Capture the cell that displays the provided text and extract its (x, y) central coordinate. 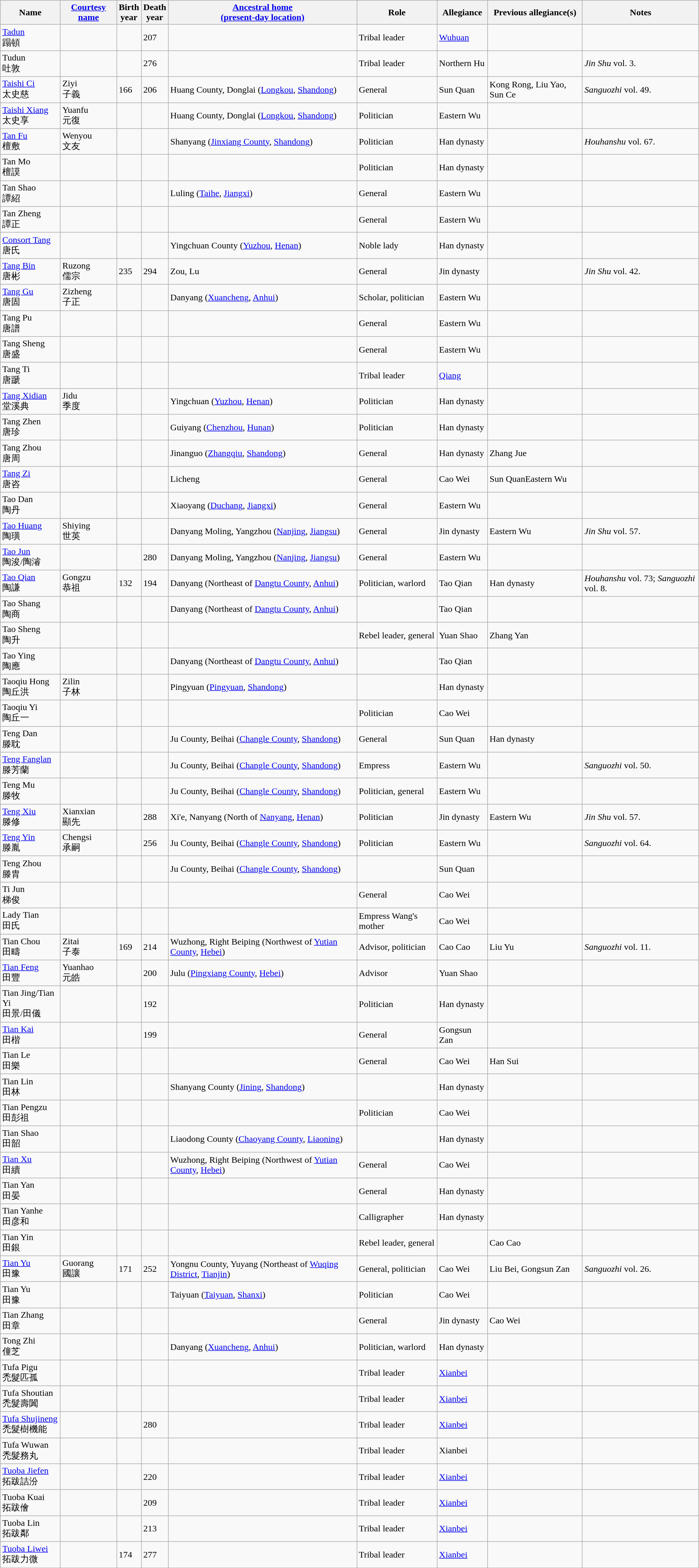
Tang Ti唐蹏 (31, 375)
Birthyear (129, 13)
Lady Tian田氏 (31, 921)
Han Sui (535, 1061)
Teng Mu滕牧 (31, 791)
Tudun吐敦 (31, 63)
Guiyang (Chenzhou, Hunan) (263, 427)
Name (31, 13)
Noble lady (397, 245)
Teng Xiu滕修 (31, 817)
Zilin子林 (88, 687)
Tan Mo檀謨 (31, 168)
Tian Jing/Tian Yi田景/田儀 (31, 1004)
Tian Yin田銀 (31, 1243)
Tian Shao田韶 (31, 1139)
207 (155, 38)
Empress (397, 765)
276 (155, 63)
Teng Yin滕胤 (31, 843)
Sanguozhi vol. 50. (641, 765)
Tan Zheng譚正 (31, 220)
277 (155, 1555)
Tufa Wuwan禿髮務丸 (31, 1451)
Houhanshu vol. 73; Sanguozhi vol. 8. (641, 583)
Tian Xu田續 (31, 1165)
Shiying世英 (88, 532)
Yongnu County, Yuyang (Northeast of Wuqing District, Tianjin) (263, 1269)
Houhanshu vol. 67. (641, 142)
Courtesy name (88, 13)
Tao Shang陶商 (31, 609)
Liu Yu (535, 947)
Xi'e, Nanyang (North of Nanyang, Henan) (263, 817)
Tuoba Jiefen拓跋詰汾 (31, 1477)
Jidu季度 (88, 402)
288 (155, 817)
Northern Hu (462, 63)
Tian Feng田豐 (31, 973)
Tian Pengzu田彭祖 (31, 1113)
Yuanhao元皓 (88, 973)
Liu Bei, Gongsun Zan (535, 1269)
Gongzu恭祖 (88, 583)
Tong Zhi僮芝 (31, 1347)
194 (155, 583)
Politician, general (397, 791)
General, politician (397, 1269)
Taishi Ci太史慈 (31, 90)
Tian Zhang田章 (31, 1321)
Wuhuan (462, 38)
192 (155, 1004)
Taoqiu Hong陶丘洪 (31, 687)
Tao Qian陶謙 (31, 583)
294 (155, 272)
Pingyuan (Pingyuan, Shandong) (263, 687)
Empress Wang's mother (397, 921)
Scholar, politician (397, 297)
Advisor (397, 973)
Ruzong儒宗 (88, 272)
Calligrapher (397, 1217)
Licheng (263, 479)
Tang Zhen唐珍 (31, 427)
Shanyang (Jinxiang County, Shandong) (263, 142)
Tang Zhou唐周 (31, 453)
Deathyear (155, 13)
Tao Jun陶浚/陶濬 (31, 557)
Zhang Yan (535, 635)
Zizheng子正 (88, 297)
Zhang Jue (535, 453)
200 (155, 973)
Julu (Pingxiang County, Hebei) (263, 973)
199 (155, 1035)
Tadun蹋頓 (31, 38)
Wenyou文友 (88, 142)
Tian Kai田楷 (31, 1035)
Sanguozhi vol. 49. (641, 90)
Tang Bin唐彬 (31, 272)
Role (397, 13)
169 (129, 947)
Xiaoyang (Duchang, Jiangxi) (263, 505)
209 (155, 1503)
Tao Dan陶丹 (31, 505)
Luling (Taihe, Jiangxi) (263, 193)
Zou, Lu (263, 272)
Advisor, politician (397, 947)
Jinanguo (Zhangqiu, Shandong) (263, 453)
Taoqiu Yi陶丘一 (31, 713)
Jin Shu vol. 3. (641, 63)
Ancestral home(present-day location) (263, 13)
Tufa Pigu禿髮匹孤 (31, 1373)
235 (129, 272)
Yingchuan (Yuzhou, Henan) (263, 402)
Tuoba Lin拓跋鄰 (31, 1529)
Taiyuan (Taiyuan, Shanxi) (263, 1295)
Tan Fu檀敷 (31, 142)
Yingchuan County (Yuzhou, Henan) (263, 245)
Yuanfu元復 (88, 115)
174 (129, 1555)
132 (129, 583)
Xianxian顯先 (88, 817)
Guorang國讓 (88, 1269)
214 (155, 947)
Sanguozhi vol. 26. (641, 1269)
Tang Sheng唐盛 (31, 350)
Zitai子泰 (88, 947)
Chengsi承嗣 (88, 843)
Ziyi子義 (88, 90)
171 (129, 1269)
Tian Le田樂 (31, 1061)
Qiang (462, 375)
Tian Chou田疇 (31, 947)
Consort Tang唐氏 (31, 245)
252 (155, 1269)
Tian Lin田林 (31, 1087)
Jin Shu vol. 42. (641, 272)
Tang Pu唐譜 (31, 323)
Shanyang County (Jining, Shandong) (263, 1087)
Ti Jun梯俊 (31, 895)
Allegiance (462, 13)
Liaodong County (Chaoyang County, Liaoning) (263, 1139)
Tian Yan田晏 (31, 1191)
Notes (641, 13)
Tufa Shujineng禿髮樹機能 (31, 1425)
Tang Gu唐固 (31, 297)
Tao Sheng陶升 (31, 635)
Tang Xidian堂溪典 (31, 402)
Tufa Shoutian禿髮壽闐 (31, 1399)
Tuoba Liwei拓跋力微 (31, 1555)
Tao Ying陶應 (31, 661)
166 (129, 90)
Tao Huang陶璜 (31, 532)
206 (155, 90)
256 (155, 843)
Tian Yanhe田彦和 (31, 1217)
Gongsun Zan (462, 1035)
Tang Zi唐咨 (31, 479)
Tan Shao譚紹 (31, 193)
Teng Fanglan滕芳蘭 (31, 765)
213 (155, 1529)
220 (155, 1477)
Sanguozhi vol. 11. (641, 947)
Sun QuanEastern Wu (535, 479)
Teng Dan滕耽 (31, 739)
Teng Zhou滕胄 (31, 869)
Sanguozhi vol. 64. (641, 843)
Taishi Xiang太史享 (31, 115)
Previous allegiance(s) (535, 13)
Tuoba Kuai拓跋儈 (31, 1503)
Kong Rong, Liu Yao, Sun Ce (535, 90)
